Detect which cell encompasses the target text, then output its [X, Y] center coordinate. 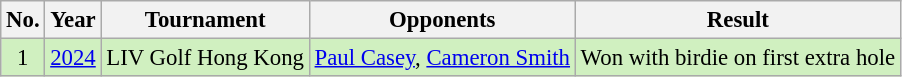
Won with birdie on first extra hole [738, 58]
LIV Golf Hong Kong [205, 58]
Tournament [205, 20]
1 [23, 58]
Result [738, 20]
No. [23, 20]
Year [73, 20]
Opponents [442, 20]
2024 [73, 58]
Paul Casey, Cameron Smith [442, 58]
